Provide the (x, y) coordinate of the cell's center where the given text is located.  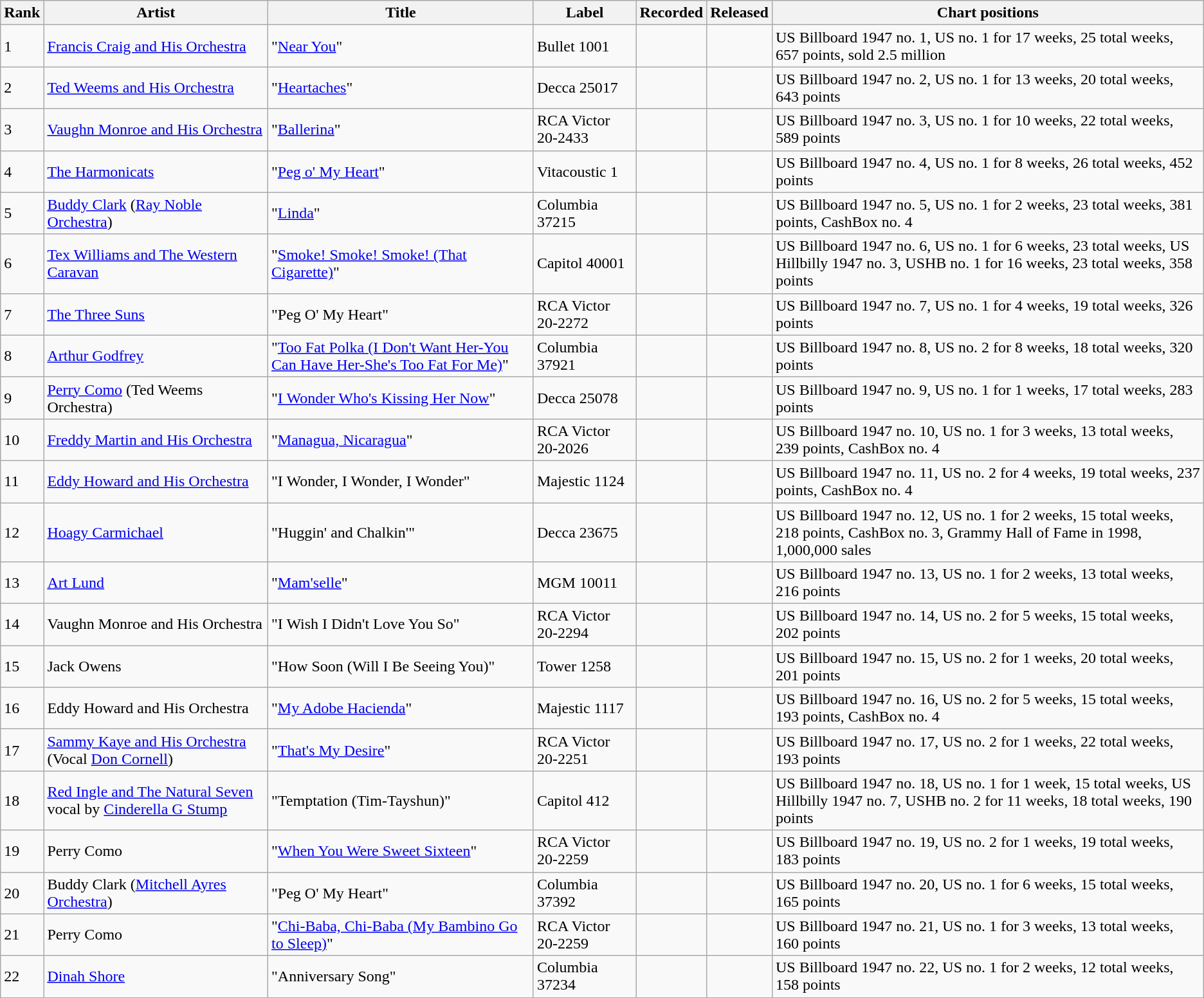
22 (22, 976)
US Billboard 1947 no. 16, US no. 2 for 5 weeks, 15 total weeks, 193 points, CashBox no. 4 (988, 709)
"Peg o' My Heart" (401, 171)
Art Lund (156, 583)
Label (585, 13)
Majestic 1124 (585, 481)
Freddy Martin and His Orchestra (156, 440)
RCA Victor 20-2294 (585, 625)
Columbia 37215 (585, 213)
"I Wonder Who's Kissing Her Now" (401, 397)
Decca 23675 (585, 532)
Columbia 37234 (585, 976)
2 (22, 87)
"I Wish I Didn't Love You So" (401, 625)
Majestic 1117 (585, 709)
9 (22, 397)
US Billboard 1947 no. 13, US no. 1 for 2 weeks, 13 total weeks, 216 points (988, 583)
US Billboard 1947 no. 3, US no. 1 for 10 weeks, 22 total weeks, 589 points (988, 130)
"That's My Desire" (401, 750)
Decca 25017 (585, 87)
Tower 1258 (585, 666)
"Huggin' and Chalkin'" (401, 532)
Vitacoustic 1 (585, 171)
RCA Victor 20-2272 (585, 314)
"My Adobe Hacienda" (401, 709)
US Billboard 1947 no. 19, US no. 2 for 1 weeks, 19 total weeks, 183 points (988, 851)
US Billboard 1947 no. 10, US no. 1 for 3 weeks, 13 total weeks, 239 points, CashBox no. 4 (988, 440)
Sammy Kaye and His Orchestra (Vocal Don Cornell) (156, 750)
MGM 10011 (585, 583)
16 (22, 709)
12 (22, 532)
Title (401, 13)
"Ballerina" (401, 130)
US Billboard 1947 no. 7, US no. 1 for 4 weeks, 19 total weeks, 326 points (988, 314)
US Billboard 1947 no. 2, US no. 1 for 13 weeks, 20 total weeks, 643 points (988, 87)
Capitol 40001 (585, 264)
14 (22, 625)
19 (22, 851)
Capitol 412 (585, 801)
Chart positions (988, 13)
Buddy Clark (Mitchell Ayres Orchestra) (156, 893)
"When You Were Sweet Sixteen" (401, 851)
Rank (22, 13)
"Smoke! Smoke! Smoke! (That Cigarette)" (401, 264)
US Billboard 1947 no. 5, US no. 1 for 2 weeks, 23 total weeks, 381 points, CashBox no. 4 (988, 213)
21 (22, 935)
Buddy Clark (Ray Noble Orchestra) (156, 213)
3 (22, 130)
Columbia 37921 (585, 356)
The Harmonicats (156, 171)
Arthur Godfrey (156, 356)
Ted Weems and His Orchestra (156, 87)
US Billboard 1947 no. 22, US no. 1 for 2 weeks, 12 total weeks, 158 points (988, 976)
"Mam'selle" (401, 583)
US Billboard 1947 no. 14, US no. 2 for 5 weeks, 15 total weeks, 202 points (988, 625)
"Chi-Baba, Chi-Baba (My Bambino Go to Sleep)" (401, 935)
"Too Fat Polka (I Don't Want Her-You Can Have Her-She's Too Fat For Me)" (401, 356)
"Managua, Nicaragua" (401, 440)
US Billboard 1947 no. 9, US no. 1 for 1 weeks, 17 total weeks, 283 points (988, 397)
Francis Craig and His Orchestra (156, 46)
Decca 25078 (585, 397)
Released (740, 13)
"Near You" (401, 46)
US Billboard 1947 no. 20, US no. 1 for 6 weeks, 15 total weeks, 165 points (988, 893)
"Heartaches" (401, 87)
18 (22, 801)
US Billboard 1947 no. 6, US no. 1 for 6 weeks, 23 total weeks, US Hillbilly 1947 no. 3, USHB no. 1 for 16 weeks, 23 total weeks, 358 points (988, 264)
Hoagy Carmichael (156, 532)
US Billboard 1947 no. 18, US no. 1 for 1 week, 15 total weeks, US Hillbilly 1947 no. 7, USHB no. 2 for 11 weeks, 18 total weeks, 190 points (988, 801)
Artist (156, 13)
Perry Como (Ted Weems Orchestra) (156, 397)
4 (22, 171)
RCA Victor 20-2026 (585, 440)
US Billboard 1947 no. 1, US no. 1 for 17 weeks, 25 total weeks, 657 points, sold 2.5 million (988, 46)
RCA Victor 20-2433 (585, 130)
RCA Victor 20-2251 (585, 750)
6 (22, 264)
US Billboard 1947 no. 8, US no. 2 for 8 weeks, 18 total weeks, 320 points (988, 356)
"I Wonder, I Wonder, I Wonder" (401, 481)
17 (22, 750)
Jack Owens (156, 666)
Dinah Shore (156, 976)
Columbia 37392 (585, 893)
20 (22, 893)
"How Soon (Will I Be Seeing You)" (401, 666)
15 (22, 666)
US Billboard 1947 no. 4, US no. 1 for 8 weeks, 26 total weeks, 452 points (988, 171)
"Linda" (401, 213)
"Anniversary Song" (401, 976)
5 (22, 213)
11 (22, 481)
7 (22, 314)
10 (22, 440)
1 (22, 46)
US Billboard 1947 no. 15, US no. 2 for 1 weeks, 20 total weeks, 201 points (988, 666)
US Billboard 1947 no. 11, US no. 2 for 4 weeks, 19 total weeks, 237 points, CashBox no. 4 (988, 481)
US Billboard 1947 no. 17, US no. 2 for 1 weeks, 22 total weeks, 193 points (988, 750)
8 (22, 356)
US Billboard 1947 no. 21, US no. 1 for 3 weeks, 13 total weeks, 160 points (988, 935)
"Temptation (Tim-Tayshun)" (401, 801)
13 (22, 583)
Red Ingle and The Natural Seven vocal by Cinderella G Stump (156, 801)
US Billboard 1947 no. 12, US no. 1 for 2 weeks, 15 total weeks, 218 points, CashBox no. 3, Grammy Hall of Fame in 1998, 1,000,000 sales (988, 532)
Bullet 1001 (585, 46)
Tex Williams and The Western Caravan (156, 264)
The Three Suns (156, 314)
Recorded (671, 13)
